For the text-containing cell, return its midpoint in (X, Y) coordinate format. 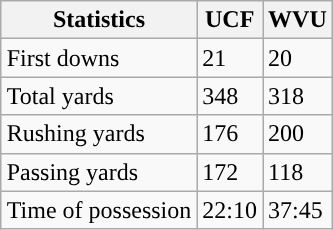
318 (298, 96)
Passing yards (99, 172)
176 (230, 134)
22:10 (230, 210)
Total yards (99, 96)
20 (298, 58)
200 (298, 134)
21 (230, 58)
UCF (230, 20)
118 (298, 172)
WVU (298, 20)
348 (230, 96)
Rushing yards (99, 134)
Statistics (99, 20)
Time of possession (99, 210)
First downs (99, 58)
172 (230, 172)
37:45 (298, 210)
